From the cell containing the given text, extract its center point as [x, y] coordinate. 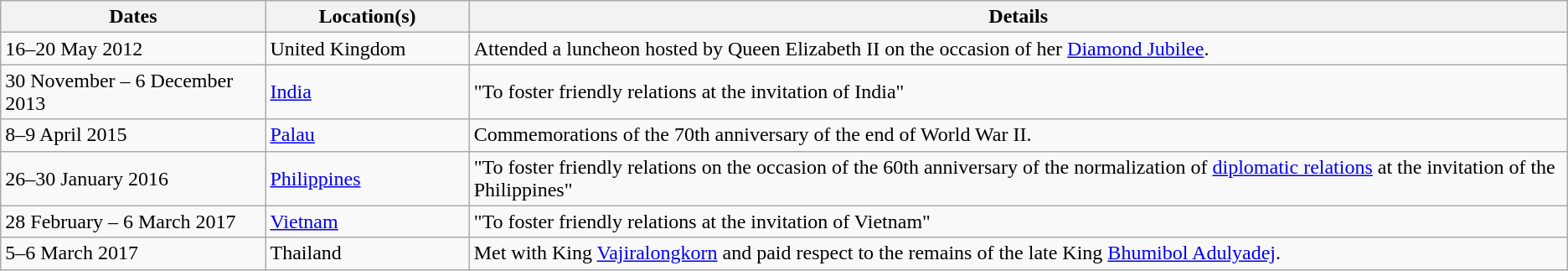
India [367, 92]
16–20 May 2012 [133, 49]
Met with King Vajiralongkorn and paid respect to the remains of the late King Bhumibol Adulyadej. [1019, 253]
8–9 April 2015 [133, 135]
26–30 January 2016 [133, 178]
Palau [367, 135]
United Kingdom [367, 49]
Commemorations of the 70th anniversary of the end of World War II. [1019, 135]
28 February – 6 March 2017 [133, 221]
30 November – 6 December 2013 [133, 92]
Philippines [367, 178]
Vietnam [367, 221]
Details [1019, 17]
5–6 March 2017 [133, 253]
Thailand [367, 253]
"To foster friendly relations at the invitation of India" [1019, 92]
Attended a luncheon hosted by Queen Elizabeth II on the occasion of her Diamond Jubilee. [1019, 49]
Location(s) [367, 17]
Dates [133, 17]
"To foster friendly relations at the invitation of Vietnam" [1019, 221]
